Extract the [X, Y] coordinate from the center of the cell holding the provided text.  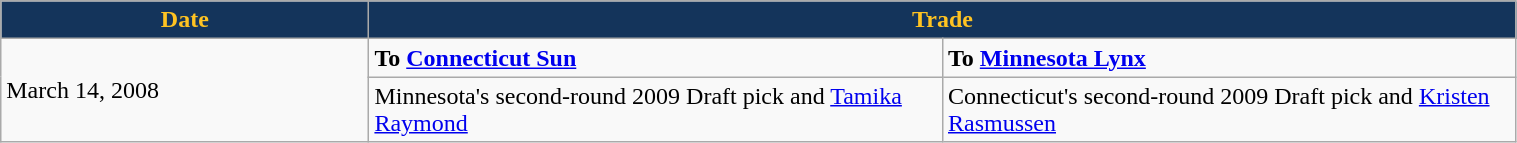
Connecticut's second-round 2009 Draft pick and Kristen Rasmussen [1229, 110]
Date [185, 20]
March 14, 2008 [185, 90]
Minnesota's second-round 2009 Draft pick and Tamika Raymond [656, 110]
To Connecticut Sun [656, 58]
Trade [942, 20]
To Minnesota Lynx [1229, 58]
